Extract the (x, y) coordinate from the center of the cell holding the provided text.  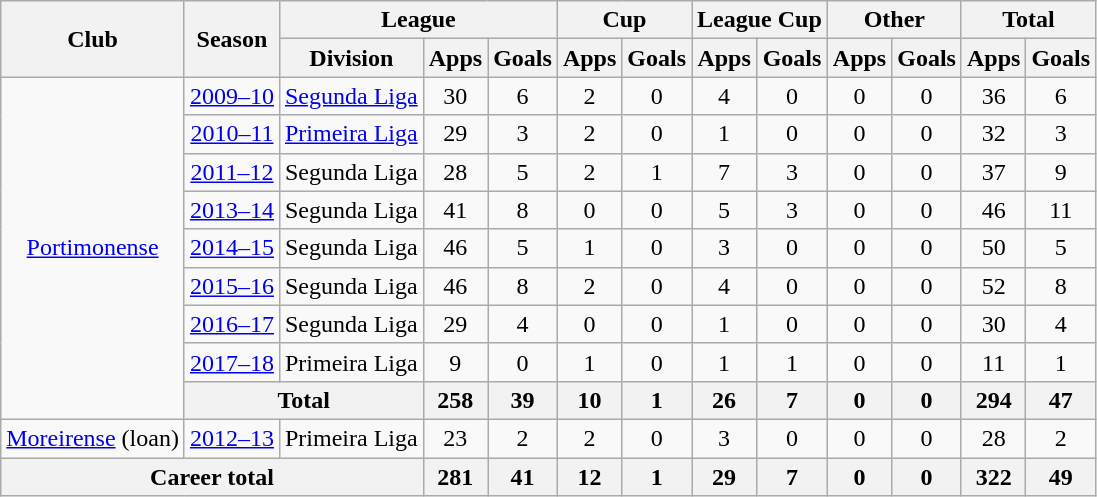
294 (993, 400)
37 (993, 172)
47 (1061, 400)
2017–18 (232, 362)
49 (1061, 477)
Cup (624, 20)
26 (724, 400)
Season (232, 39)
2012–13 (232, 438)
Club (93, 39)
2009–10 (232, 96)
36 (993, 96)
10 (589, 400)
Moreirense (loan) (93, 438)
2014–15 (232, 248)
23 (455, 438)
322 (993, 477)
258 (455, 400)
League Cup (760, 20)
League (418, 20)
50 (993, 248)
2015–16 (232, 286)
Division (351, 58)
2010–11 (232, 134)
2016–17 (232, 324)
32 (993, 134)
2013–14 (232, 210)
281 (455, 477)
Other (894, 20)
Portimonense (93, 248)
Career total (212, 477)
12 (589, 477)
39 (523, 400)
2011–12 (232, 172)
52 (993, 286)
